Locate the cell with the specified text and output its (x, y) center coordinate. 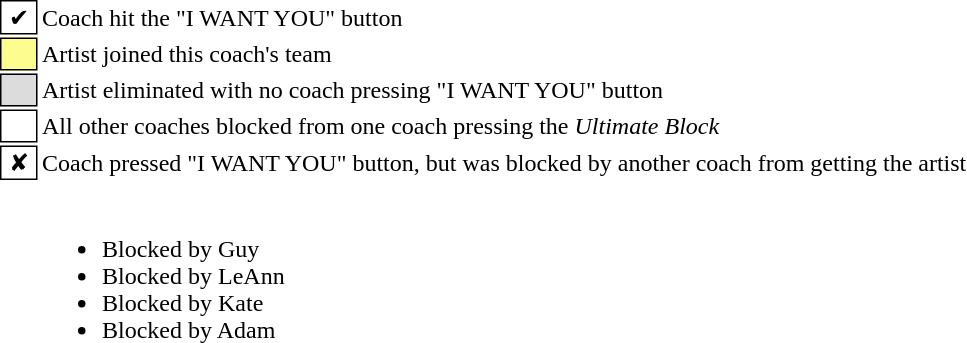
Coach hit the "I WANT YOU" button (504, 17)
✔ (19, 17)
Coach pressed "I WANT YOU" button, but was blocked by another coach from getting the artist (504, 163)
Artist eliminated with no coach pressing "I WANT YOU" button (504, 90)
Artist joined this coach's team (504, 54)
✘ (19, 163)
All other coaches blocked from one coach pressing the Ultimate Block (504, 126)
